Identify which cell holds the provided text, then report its [X, Y] central coordinate. 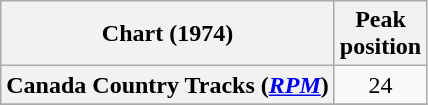
Chart (1974) [168, 34]
Peakposition [380, 34]
Canada Country Tracks (RPM) [168, 85]
24 [380, 85]
